Provide the (X, Y) coordinate of the cell's center where the given text is located.  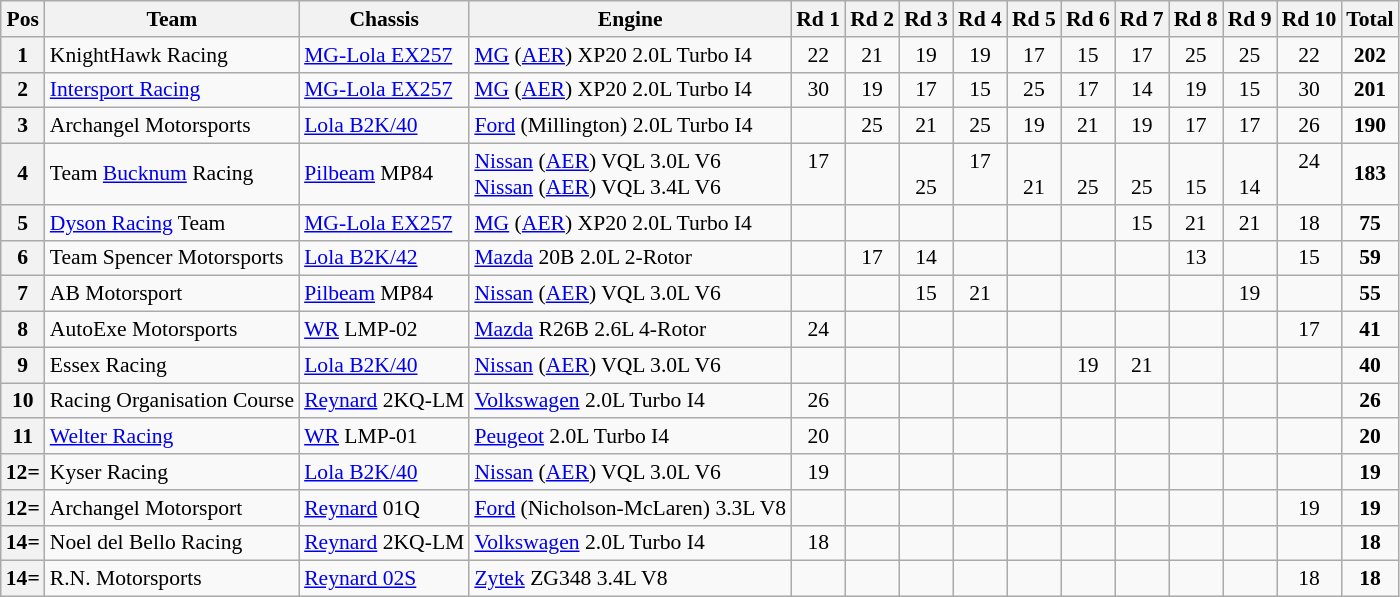
183 (1370, 174)
Lola B2K/42 (384, 258)
Zytek ZG348 3.4L V8 (630, 579)
3 (23, 126)
13 (1196, 258)
Welter Racing (172, 437)
4 (23, 174)
7 (23, 294)
Pos (23, 19)
Rd 5 (1034, 19)
41 (1370, 330)
Team (172, 19)
59 (1370, 258)
Rd 1 (818, 19)
Peugeot 2.0L Turbo I4 (630, 437)
Team Bucknum Racing (172, 174)
Rd 8 (1196, 19)
Noel del Bello Racing (172, 543)
Nissan (AER) VQL 3.0L V6Nissan (AER) VQL 3.4L V6 (630, 174)
Rd 7 (1142, 19)
2 (23, 90)
10 (23, 401)
Dyson Racing Team (172, 223)
Rd 6 (1088, 19)
Rd 9 (1250, 19)
Team Spencer Motorsports (172, 258)
Ford (Millington) 2.0L Turbo I4 (630, 126)
Racing Organisation Course (172, 401)
6 (23, 258)
AutoExe Motorsports (172, 330)
Rd 3 (926, 19)
202 (1370, 55)
Rd 10 (1310, 19)
Archangel Motorsports (172, 126)
KnightHawk Racing (172, 55)
Kyser Racing (172, 472)
5 (23, 223)
9 (23, 365)
WR LMP-01 (384, 437)
Mazda R26B 2.6L 4-Rotor (630, 330)
Chassis (384, 19)
Ford (Nicholson-McLaren) 3.3L V8 (630, 508)
AB Motorsport (172, 294)
Total (1370, 19)
Intersport Racing (172, 90)
Rd 4 (980, 19)
11 (23, 437)
40 (1370, 365)
75 (1370, 223)
Reynard 02S (384, 579)
201 (1370, 90)
R.N. Motorsports (172, 579)
Essex Racing (172, 365)
Archangel Motorsport (172, 508)
Rd 2 (872, 19)
WR LMP-02 (384, 330)
55 (1370, 294)
Mazda 20B 2.0L 2-Rotor (630, 258)
1 (23, 55)
Engine (630, 19)
Reynard 01Q (384, 508)
8 (23, 330)
190 (1370, 126)
